Pinpoint the cell where the given text exists, returning its (x, y) midpoint coordinate. 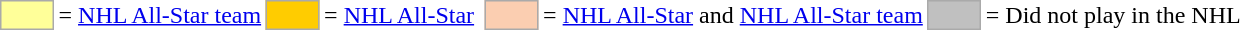
= NHL All-Star and NHL All-Star team (734, 15)
= NHL All-Star (400, 15)
= NHL All-Star team (160, 15)
